Capture the cell that displays the provided text and extract its [x, y] central coordinate. 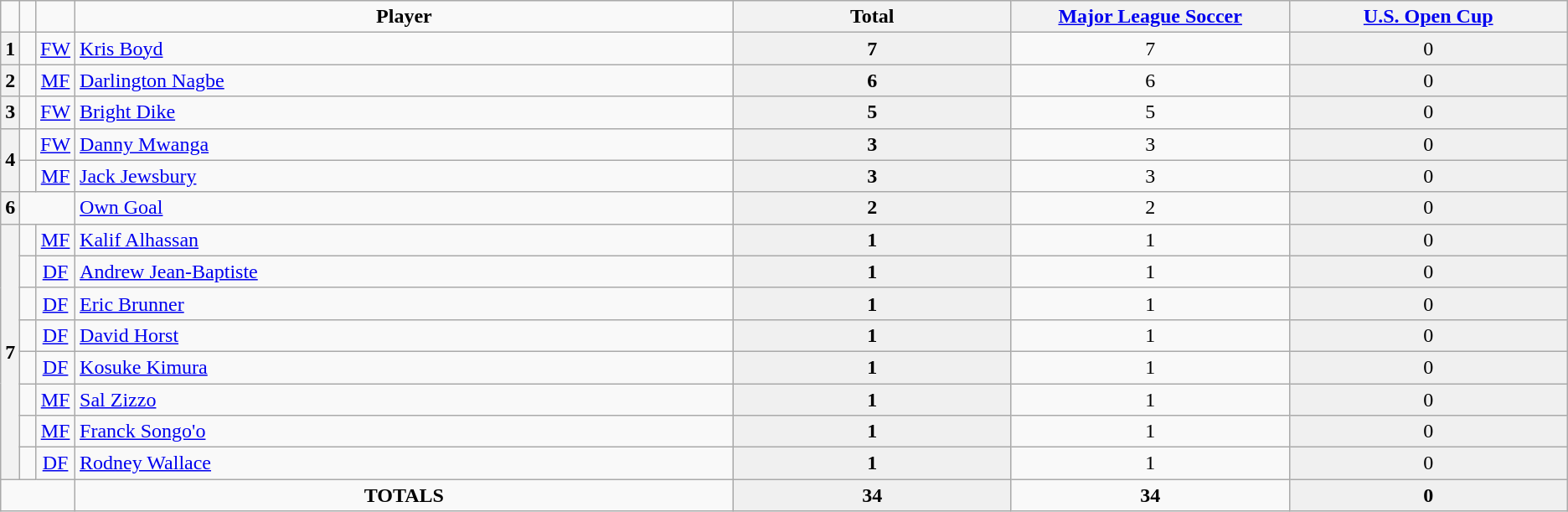
Franck Songo'o [405, 432]
4 [10, 160]
U.S. Open Cup [1428, 17]
Total [872, 17]
Major League Soccer [1150, 17]
Kosuke Kimura [405, 367]
Darlington Nagbe [405, 80]
Rodney Wallace [405, 463]
Kris Boyd [405, 49]
Kalif Alhassan [405, 240]
Jack Jewsbury [405, 176]
Andrew Jean-Baptiste [405, 272]
Own Goal [405, 208]
Player [405, 17]
Danny Mwanga [405, 144]
Eric Brunner [405, 303]
Bright Dike [405, 112]
TOTALS [405, 495]
David Horst [405, 335]
Sal Zizzo [405, 400]
